Output the [x, y] coordinate of the center of the cell containing the given text.  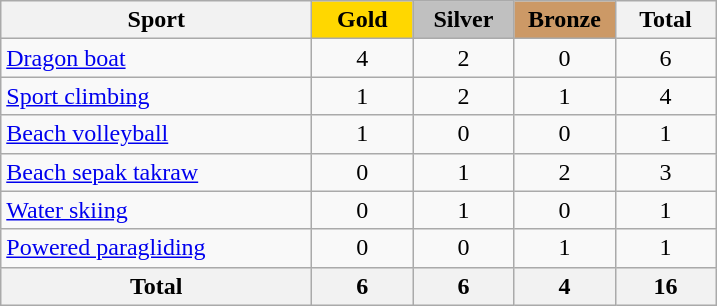
Water skiing [156, 210]
Sport climbing [156, 96]
16 [666, 286]
Powered paragliding [156, 248]
Silver [464, 20]
Beach sepak takraw [156, 172]
Beach volleyball [156, 134]
Bronze [564, 20]
Dragon boat [156, 58]
Sport [156, 20]
3 [666, 172]
Gold [362, 20]
